Output the [X, Y] coordinate of the center of the cell containing the given text.  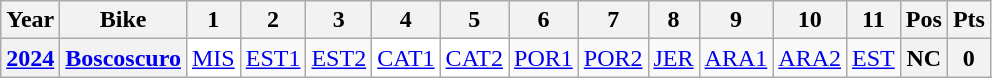
Year [30, 20]
Pts [968, 20]
Pos [924, 20]
8 [674, 20]
11 [874, 20]
ARA1 [736, 58]
CAT1 [406, 58]
POR1 [543, 58]
9 [736, 20]
3 [339, 20]
MIS [213, 58]
EST2 [339, 58]
Boscoscuro [124, 58]
POR2 [613, 58]
EST [874, 58]
5 [474, 20]
JER [674, 58]
2024 [30, 58]
4 [406, 20]
10 [810, 20]
0 [968, 58]
NC [924, 58]
2 [273, 20]
ARA2 [810, 58]
1 [213, 20]
Bike [124, 20]
CAT2 [474, 58]
6 [543, 20]
7 [613, 20]
EST1 [273, 58]
